Search for the cell housing the specified text and yield its (x, y) center coordinate. 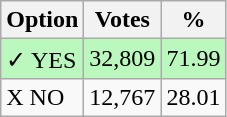
✓ YES (42, 59)
Option (42, 20)
28.01 (194, 97)
71.99 (194, 59)
32,809 (122, 59)
% (194, 20)
Votes (122, 20)
12,767 (122, 97)
X NO (42, 97)
